For the text-containing cell, return its midpoint in (x, y) coordinate format. 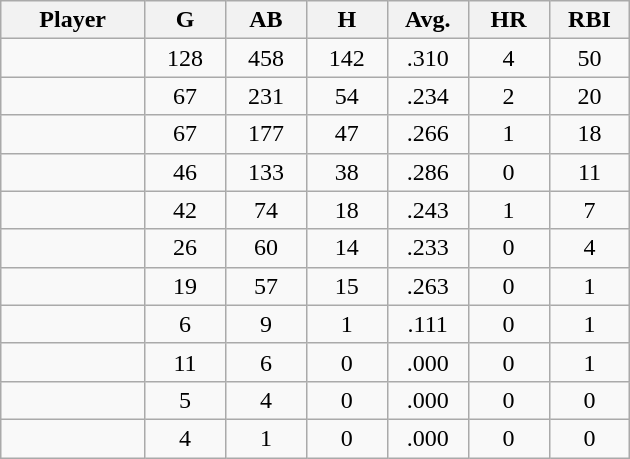
AB (266, 20)
.286 (428, 172)
.111 (428, 324)
5 (186, 400)
50 (590, 58)
.310 (428, 58)
54 (346, 96)
14 (346, 248)
458 (266, 58)
19 (186, 286)
H (346, 20)
HR (508, 20)
.234 (428, 96)
133 (266, 172)
9 (266, 324)
2 (508, 96)
.243 (428, 210)
46 (186, 172)
57 (266, 286)
42 (186, 210)
47 (346, 134)
20 (590, 96)
15 (346, 286)
7 (590, 210)
RBI (590, 20)
142 (346, 58)
38 (346, 172)
.266 (428, 134)
.263 (428, 286)
177 (266, 134)
74 (266, 210)
231 (266, 96)
128 (186, 58)
26 (186, 248)
.233 (428, 248)
G (186, 20)
Avg. (428, 20)
60 (266, 248)
Player (73, 20)
